Find where the given text appears and provide that cell's center as (x, y) coordinate. 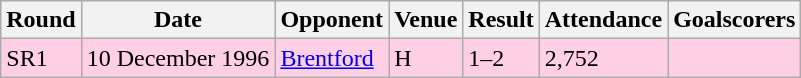
Goalscorers (734, 20)
Venue (426, 20)
10 December 1996 (178, 58)
SR1 (41, 58)
Brentford (332, 58)
Round (41, 20)
H (426, 58)
Result (501, 20)
Opponent (332, 20)
2,752 (603, 58)
Attendance (603, 20)
Date (178, 20)
1–2 (501, 58)
